Provide the (X, Y) coordinate of the cell's center where the given text is located.  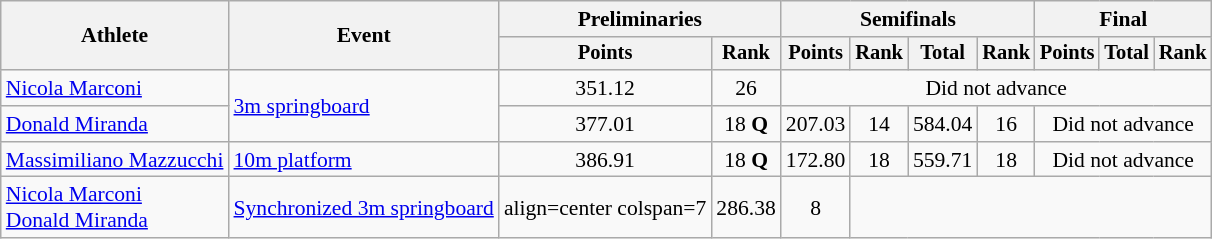
align=center colspan=7 (605, 208)
16 (1006, 124)
351.12 (605, 88)
Donald Miranda (115, 124)
Nicola Marconi Donald Miranda (115, 208)
Final (1124, 19)
26 (746, 88)
559.71 (942, 160)
Synchronized 3m springboard (363, 208)
10m platform (363, 160)
207.03 (816, 124)
8 (816, 208)
Nicola Marconi (115, 88)
3m springboard (363, 106)
386.91 (605, 160)
172.80 (816, 160)
Athlete (115, 36)
14 (879, 124)
Semifinals (908, 19)
Event (363, 36)
286.38 (746, 208)
Massimiliano Mazzucchi (115, 160)
584.04 (942, 124)
Preliminaries (640, 19)
377.01 (605, 124)
